Locate the cell with the specified text and output its (x, y) center coordinate. 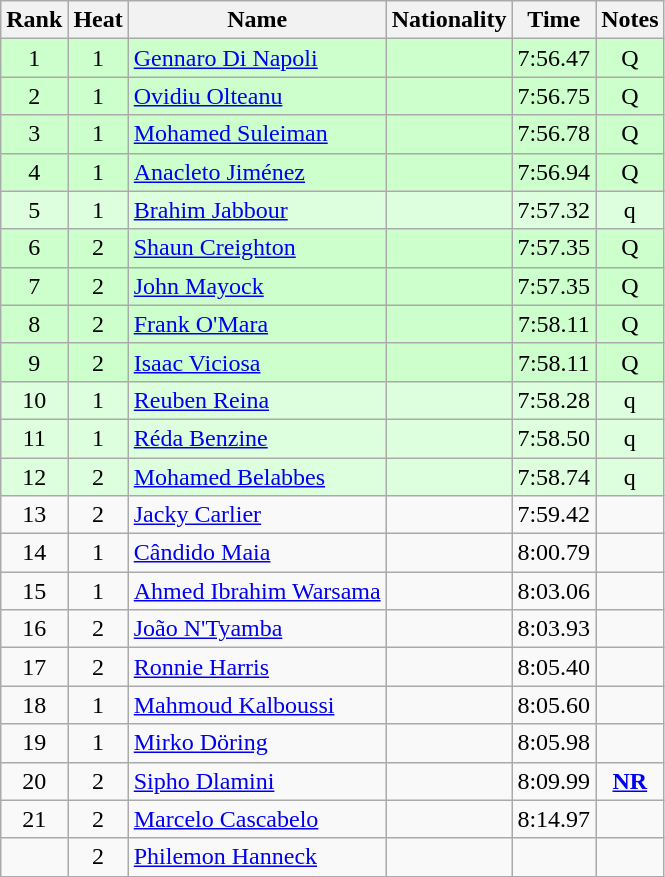
7:58.28 (554, 400)
Ahmed Ibrahim Warsama (257, 591)
Isaac Viciosa (257, 362)
Réda Benzine (257, 438)
Nationality (449, 20)
Marcelo Cascabelo (257, 819)
7 (34, 286)
Heat (98, 20)
10 (34, 400)
8:03.06 (554, 591)
Rank (34, 20)
17 (34, 667)
12 (34, 477)
Cândido Maia (257, 553)
9 (34, 362)
5 (34, 210)
Shaun Creighton (257, 248)
4 (34, 172)
Gennaro Di Napoli (257, 58)
7:57.32 (554, 210)
8:14.97 (554, 819)
3 (34, 134)
Time (554, 20)
John Mayock (257, 286)
7:58.50 (554, 438)
Jacky Carlier (257, 515)
8:09.99 (554, 781)
15 (34, 591)
8 (34, 324)
13 (34, 515)
Notes (630, 20)
Brahim Jabbour (257, 210)
Mirko Döring (257, 743)
19 (34, 743)
NR (630, 781)
16 (34, 629)
7:56.78 (554, 134)
João N'Tyamba (257, 629)
Mahmoud Kalboussi (257, 705)
Ovidiu Olteanu (257, 96)
20 (34, 781)
8:00.79 (554, 553)
18 (34, 705)
7:59.42 (554, 515)
7:56.47 (554, 58)
Anacleto Jiménez (257, 172)
Mohamed Suleiman (257, 134)
Ronnie Harris (257, 667)
Mohamed Belabbes (257, 477)
7:58.74 (554, 477)
11 (34, 438)
8:03.93 (554, 629)
Sipho Dlamini (257, 781)
Philemon Hanneck (257, 857)
21 (34, 819)
7:56.94 (554, 172)
8:05.40 (554, 667)
14 (34, 553)
Reuben Reina (257, 400)
Name (257, 20)
7:56.75 (554, 96)
8:05.60 (554, 705)
6 (34, 248)
Frank O'Mara (257, 324)
8:05.98 (554, 743)
